Identify which cell holds the provided text, then report its [X, Y] central coordinate. 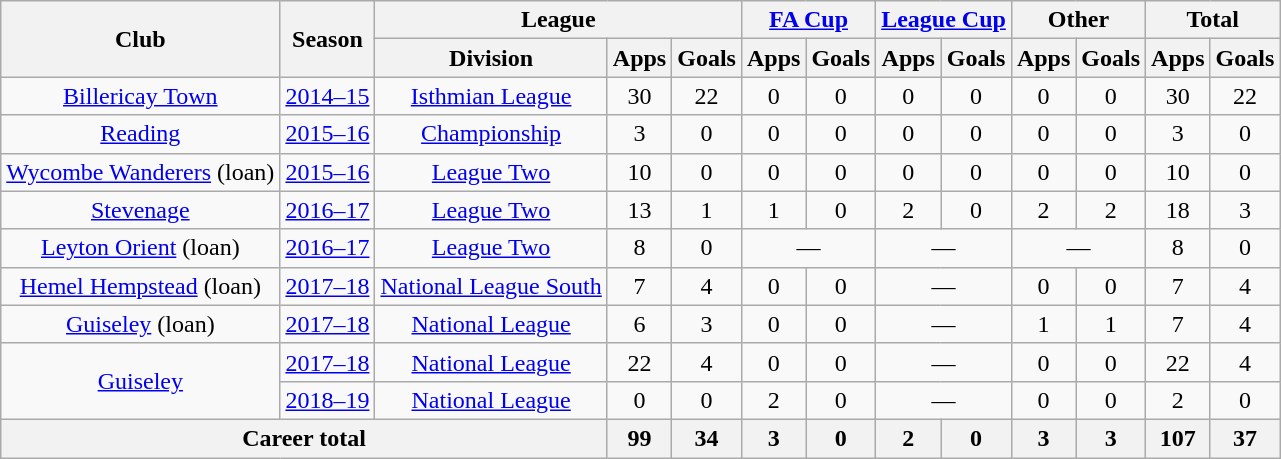
FA Cup [808, 20]
2014–15 [328, 96]
Stevenage [140, 210]
99 [639, 438]
League Cup [944, 20]
Leyton Orient (loan) [140, 248]
Reading [140, 134]
37 [1245, 438]
Club [140, 39]
League [558, 20]
13 [639, 210]
Season [328, 39]
Career total [304, 438]
Division [491, 58]
2018–19 [328, 400]
6 [639, 324]
Guiseley [140, 381]
34 [707, 438]
Championship [491, 134]
Hemel Hempstead (loan) [140, 286]
18 [1178, 210]
Billericay Town [140, 96]
Isthmian League [491, 96]
Wycombe Wanderers (loan) [140, 172]
Total [1213, 20]
107 [1178, 438]
Guiseley (loan) [140, 324]
Other [1078, 20]
National League South [491, 286]
